Return [x, y] of the center of cell containing provided text 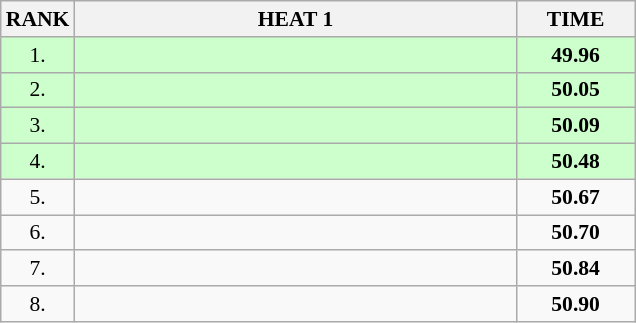
1. [38, 55]
HEAT 1 [295, 19]
RANK [38, 19]
2. [38, 90]
50.70 [576, 233]
50.67 [576, 197]
8. [38, 304]
5. [38, 197]
6. [38, 233]
50.84 [576, 269]
TIME [576, 19]
4. [38, 162]
7. [38, 269]
50.90 [576, 304]
49.96 [576, 55]
50.48 [576, 162]
50.09 [576, 126]
3. [38, 126]
50.05 [576, 90]
